Provide the [x, y] coordinate of the cell's center where the given text is located.  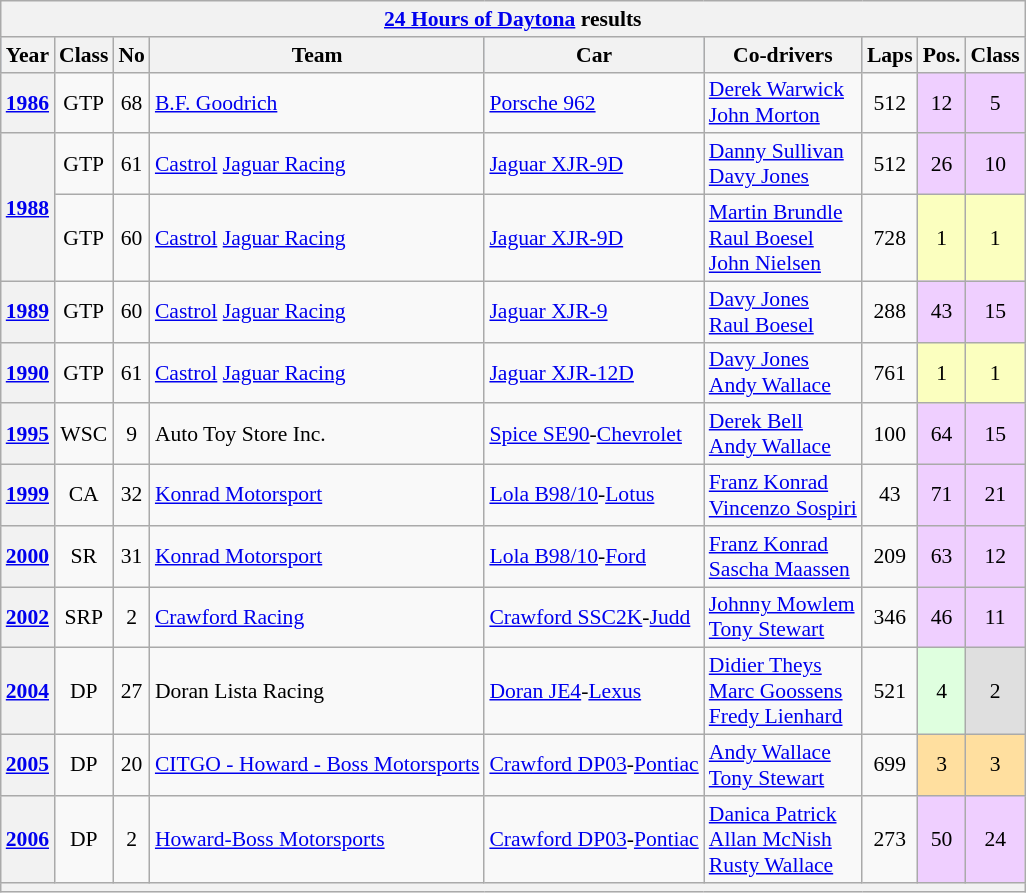
Lola B98/10-Ford [594, 556]
Laps [890, 55]
288 [890, 312]
Derek Warwick John Morton [783, 102]
Crawford Racing [317, 618]
24 [996, 840]
346 [890, 618]
10 [996, 164]
521 [890, 692]
Porsche 962 [594, 102]
26 [942, 164]
273 [890, 840]
64 [942, 434]
11 [996, 618]
21 [996, 496]
1995 [28, 434]
1989 [28, 312]
Year [28, 55]
Lola B98/10-Lotus [594, 496]
Auto Toy Store Inc. [317, 434]
2000 [28, 556]
Car [594, 55]
SR [84, 556]
Pos. [942, 55]
Doran JE4-Lexus [594, 692]
CITGO - Howard - Boss Motorsports [317, 766]
1999 [28, 496]
46 [942, 618]
5 [996, 102]
1990 [28, 372]
Derek Bell Andy Wallace [783, 434]
24 Hours of Daytona results [513, 19]
71 [942, 496]
2005 [28, 766]
27 [132, 692]
2002 [28, 618]
63 [942, 556]
Howard-Boss Motorsports [317, 840]
100 [890, 434]
Danica Patrick Allan McNish Rusty Wallace [783, 840]
Doran Lista Racing [317, 692]
Davy Jones Raul Boesel [783, 312]
Danny Sullivan Davy Jones [783, 164]
Co-drivers [783, 55]
4 [942, 692]
Johnny Mowlem Tony Stewart [783, 618]
Jaguar XJR-9 [594, 312]
761 [890, 372]
728 [890, 238]
Martin Brundle Raul Boesel John Nielsen [783, 238]
1988 [28, 208]
9 [132, 434]
1986 [28, 102]
No [132, 55]
Didier Theys Marc Goossens Fredy Lienhard [783, 692]
B.F. Goodrich [317, 102]
Davy Jones Andy Wallace [783, 372]
68 [132, 102]
CA [84, 496]
Franz Konrad Sascha Maassen [783, 556]
SRP [84, 618]
2004 [28, 692]
31 [132, 556]
Spice SE90-Chevrolet [594, 434]
Andy Wallace Tony Stewart [783, 766]
20 [132, 766]
Jaguar XJR-12D [594, 372]
WSC [84, 434]
209 [890, 556]
Franz Konrad Vincenzo Sospiri [783, 496]
2006 [28, 840]
50 [942, 840]
Team [317, 55]
32 [132, 496]
Crawford SSC2K-Judd [594, 618]
699 [890, 766]
